Detect which cell encompasses the target text, then output its (x, y) center coordinate. 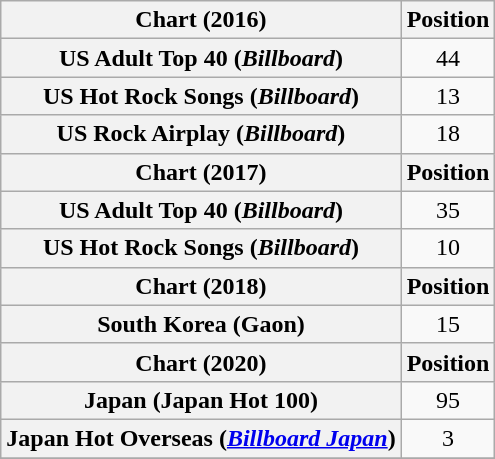
Chart (2016) (201, 20)
18 (448, 134)
35 (448, 210)
Japan Hot Overseas (Billboard Japan) (201, 438)
44 (448, 58)
Chart (2018) (201, 286)
Chart (2017) (201, 172)
15 (448, 324)
Japan (Japan Hot 100) (201, 400)
95 (448, 400)
US Rock Airplay (Billboard) (201, 134)
Chart (2020) (201, 362)
10 (448, 248)
South Korea (Gaon) (201, 324)
3 (448, 438)
13 (448, 96)
